Output the [X, Y] coordinate of the center of the cell containing the given text.  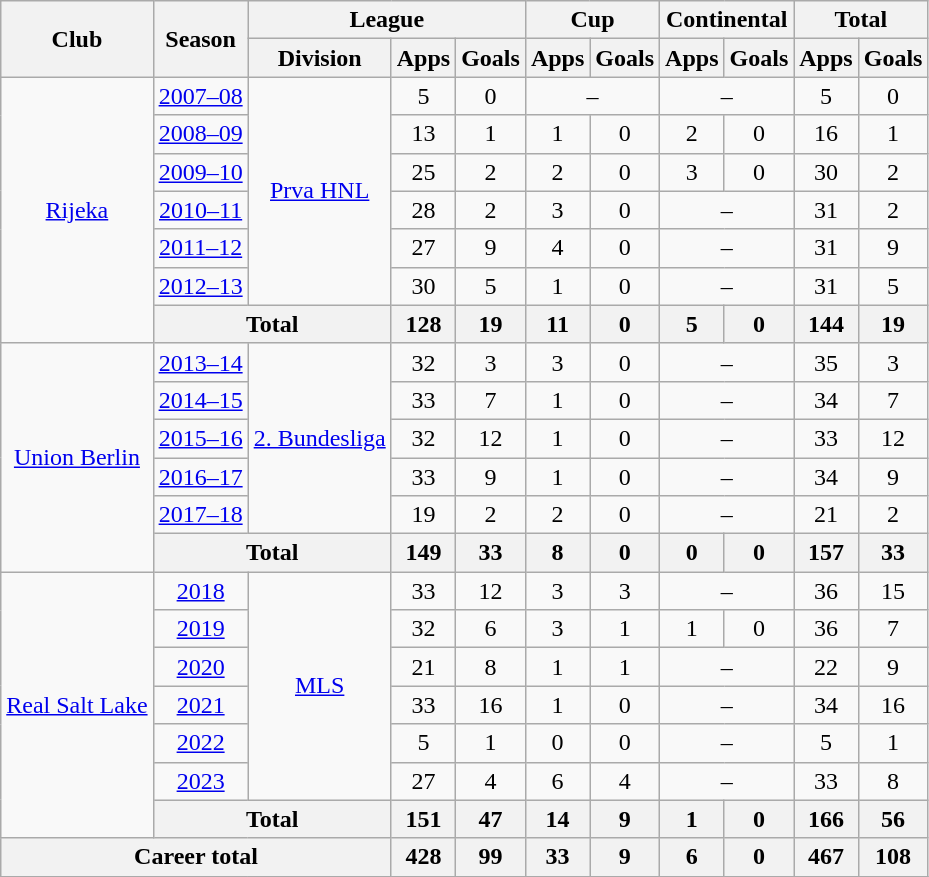
428 [423, 857]
Career total [196, 857]
15 [893, 591]
2013–14 [200, 362]
2017–18 [200, 515]
2014–15 [200, 400]
144 [826, 324]
128 [423, 324]
Prva HNL [320, 191]
2012–13 [200, 286]
22 [826, 667]
2016–17 [200, 477]
2008–09 [200, 134]
Cup [592, 20]
2010–11 [200, 210]
2011–12 [200, 248]
Real Salt Lake [77, 705]
467 [826, 857]
2020 [200, 667]
2018 [200, 591]
11 [557, 324]
14 [557, 819]
151 [423, 819]
28 [423, 210]
2021 [200, 705]
League [386, 20]
25 [423, 172]
Division [320, 58]
35 [826, 362]
13 [423, 134]
Union Berlin [77, 457]
2. Bundesliga [320, 438]
2022 [200, 743]
2007–08 [200, 96]
MLS [320, 686]
Season [200, 39]
56 [893, 819]
Rijeka [77, 210]
2023 [200, 781]
108 [893, 857]
99 [491, 857]
2019 [200, 629]
Club [77, 39]
47 [491, 819]
Continental [727, 20]
2015–16 [200, 438]
157 [826, 553]
2009–10 [200, 172]
166 [826, 819]
149 [423, 553]
